For the text-containing cell, return its midpoint in [X, Y] coordinate format. 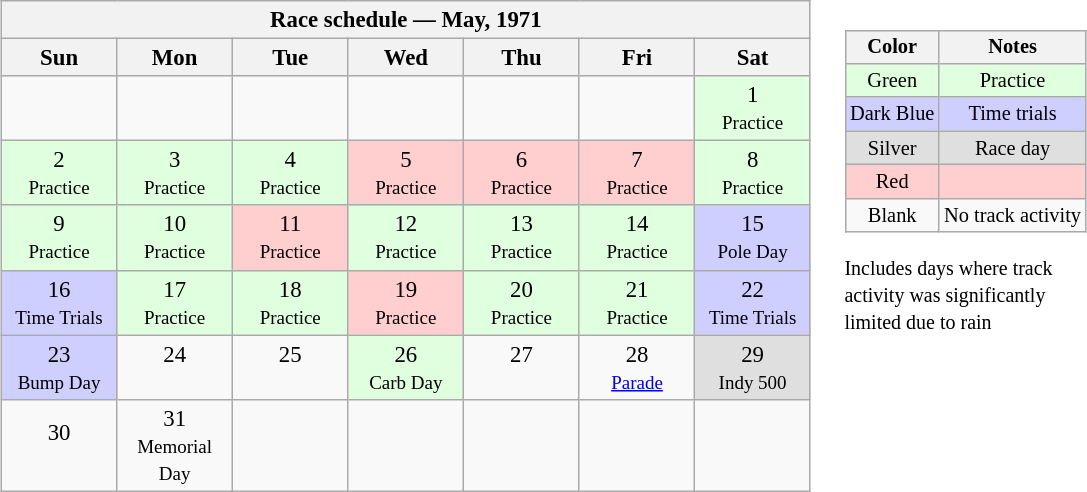
31Memorial Day [175, 445]
Tue [290, 58]
11Practice [290, 238]
Thu [522, 58]
Silver [892, 148]
1Practice [753, 108]
12Practice [406, 238]
Race schedule — May, 1971 [406, 20]
23Bump Day [59, 368]
Blank [892, 215]
15Pole Day [753, 238]
Fri [637, 58]
13Practice [522, 238]
Red [892, 182]
No track activity [1012, 215]
Sat [753, 58]
8Practice [753, 174]
Practice [1012, 81]
4Practice [290, 174]
Dark Blue [892, 114]
24 [175, 368]
6Practice [522, 174]
Sun [59, 58]
9Practice [59, 238]
7Practice [637, 174]
30 [59, 445]
25 [290, 368]
Wed [406, 58]
Time trials [1012, 114]
16Time Trials [59, 302]
Mon [175, 58]
28Parade [637, 368]
19Practice [406, 302]
2Practice [59, 174]
10Practice [175, 238]
Green [892, 81]
3Practice [175, 174]
20Practice [522, 302]
Race day [1012, 148]
21Practice [637, 302]
29Indy 500 [753, 368]
5Practice [406, 174]
18Practice [290, 302]
22Time Trials [753, 302]
26Carb Day [406, 368]
17Practice [175, 302]
14Practice [637, 238]
Notes [1012, 47]
27 [522, 368]
Color [892, 47]
